Determine the [x, y] coordinate at the center of the cell enclosing the given text.  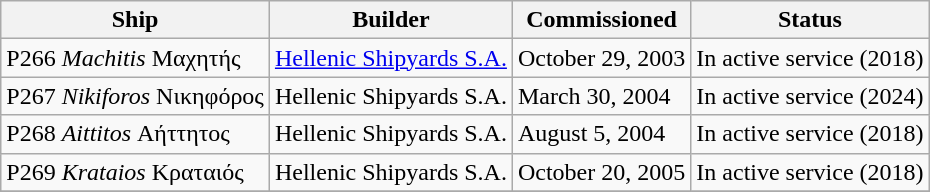
Builder [390, 20]
October 29, 2003 [601, 58]
March 30, 2004 [601, 96]
P267 Nikiforos Νικηφόρος [136, 96]
Commissioned [601, 20]
P268 Aittitos Αήττητος [136, 134]
Ship [136, 20]
P269 Krataios Κραταιός [136, 172]
P266 Machitis Μαχητής [136, 58]
August 5, 2004 [601, 134]
Status [810, 20]
October 20, 2005 [601, 172]
In active service (2024) [810, 96]
